From the cell containing the given text, extract its center point as (x, y) coordinate. 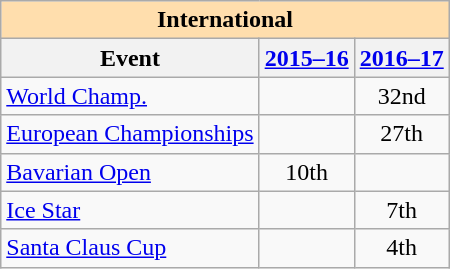
European Championships (130, 134)
Ice Star (130, 210)
Bavarian Open (130, 172)
2015–16 (306, 58)
10th (306, 172)
7th (402, 210)
32nd (402, 96)
27th (402, 134)
Santa Claus Cup (130, 248)
World Champ. (130, 96)
International (225, 20)
2016–17 (402, 58)
4th (402, 248)
Event (130, 58)
